Scan for the cell matching the given text and deliver its (X, Y) coordinate at center. 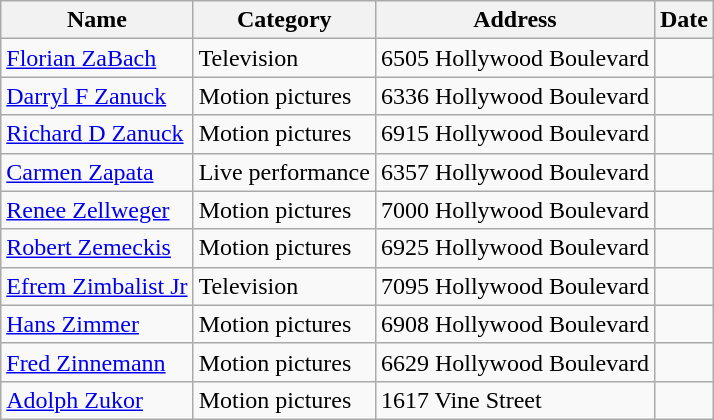
6925 Hollywood Boulevard (514, 248)
7000 Hollywood Boulevard (514, 210)
6336 Hollywood Boulevard (514, 96)
Hans Zimmer (97, 324)
6915 Hollywood Boulevard (514, 134)
Fred Zinnemann (97, 362)
Adolph Zukor (97, 400)
Florian ZaBach (97, 58)
Robert Zemeckis (97, 248)
6357 Hollywood Boulevard (514, 172)
Carmen Zapata (97, 172)
Efrem Zimbalist Jr (97, 286)
6629 Hollywood Boulevard (514, 362)
Date (684, 20)
Live performance (284, 172)
Richard D Zanuck (97, 134)
6505 Hollywood Boulevard (514, 58)
Name (97, 20)
7095 Hollywood Boulevard (514, 286)
Category (284, 20)
6908 Hollywood Boulevard (514, 324)
Renee Zellweger (97, 210)
1617 Vine Street (514, 400)
Address (514, 20)
Darryl F Zanuck (97, 96)
